Search for the cell housing the specified text and yield its [X, Y] center coordinate. 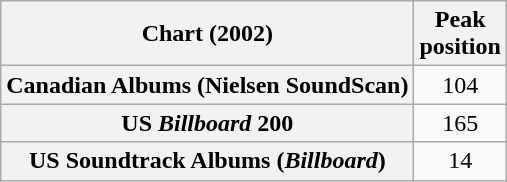
165 [460, 123]
Canadian Albums (Nielsen SoundScan) [208, 85]
14 [460, 161]
Peakposition [460, 34]
104 [460, 85]
Chart (2002) [208, 34]
US Soundtrack Albums (Billboard) [208, 161]
US Billboard 200 [208, 123]
